Find where the given text appears and provide that cell's center as (x, y) coordinate. 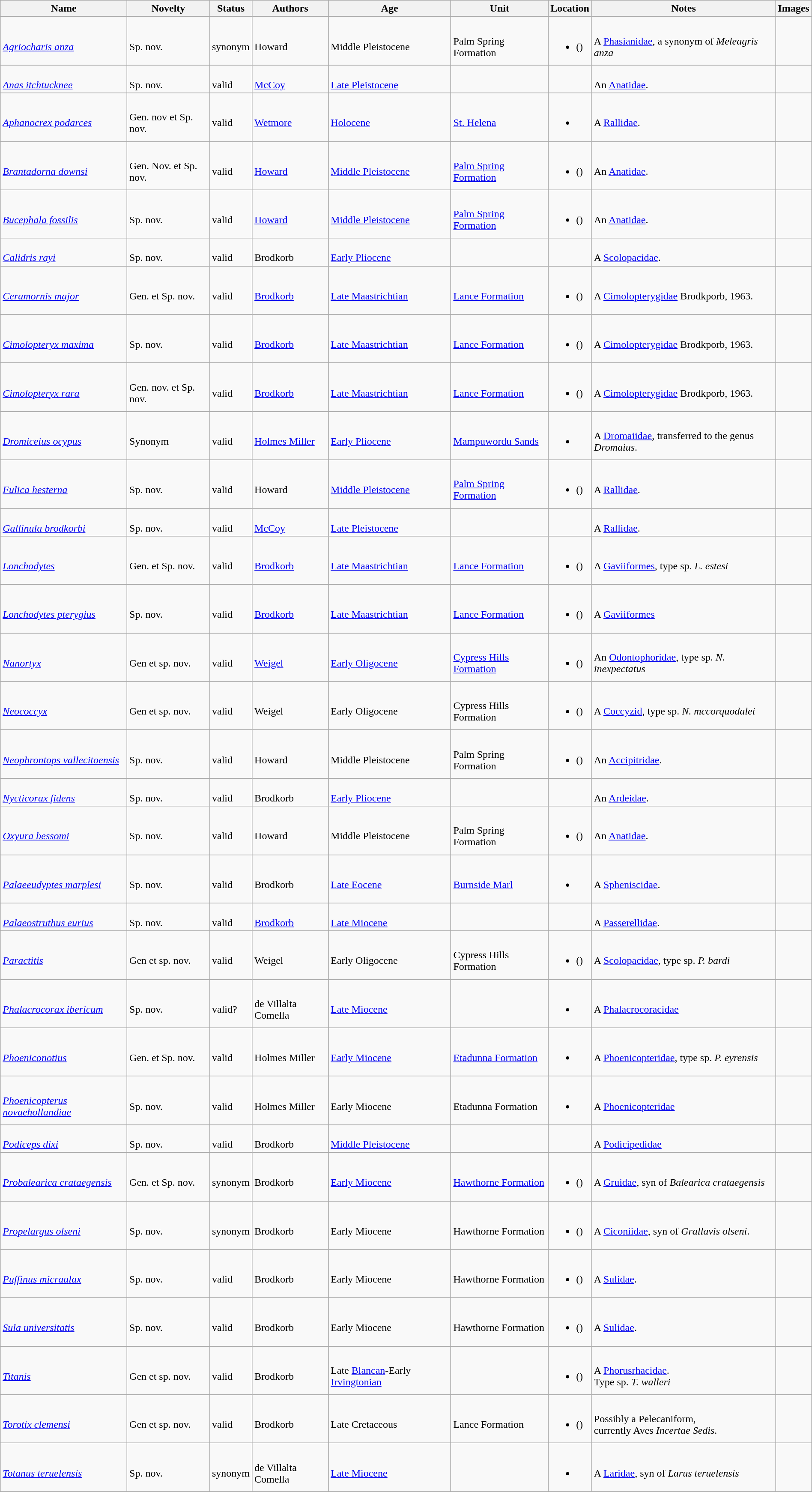
Oxyura bessomi (64, 830)
Gen. Nov. et Sp. nov. (169, 165)
A Scolopacidae. (684, 252)
A Gruidae, syn of Balearica crataegensis (684, 1176)
An Odontophoridae, type sp. N. inexpectatus (684, 657)
Gen. nov. et Sp. nov. (169, 387)
Titanis (64, 1371)
Late Blancan-Early Irvingtonian (390, 1371)
Ceramornis major (64, 290)
St. Helena (499, 117)
Neophrontops vallecitoensis (64, 754)
Totanus teruelensis (64, 1468)
A Phoenicopteridae (684, 1100)
Gen. nov et Sp. nov. (169, 117)
Dromiceius ocypus (64, 435)
A Dromaiidae, transferred to the genus Dromaius. (684, 435)
Podiceps dixi (64, 1139)
Cimolopteryx rara (64, 387)
Mampuwordu Sands (499, 435)
Location (570, 9)
Burnside Marl (499, 879)
Bucephala fossilis (64, 214)
Agriocharis anza (64, 41)
Possibly a Pelecaniform, currently Aves Incertae Sedis. (684, 1419)
Late Cretaceous (390, 1419)
Wetmore (290, 117)
Images (794, 9)
A Podicipedidae (684, 1139)
Brantadorna downsi (64, 165)
Late Eocene (390, 879)
A Ciconiidae, syn of Grallavis olseni. (684, 1225)
valid? (230, 1003)
A Phorusrhacidae. Type sp. T. walleri (684, 1371)
Age (390, 9)
A Phasianidae, a synonym of Meleagris anza (684, 41)
Calidris rayi (64, 252)
A Laridae, syn of Larus teruelensis (684, 1468)
Unit (499, 9)
Lonchodytes (64, 560)
Phoenicopterus novaehollandiae (64, 1100)
Puffinus micraulax (64, 1274)
Novelty (169, 9)
Authors (290, 9)
Phalacrocorax ibericum (64, 1003)
An Ardeidae. (684, 792)
Holocene (390, 117)
Cimolopteryx maxima (64, 338)
A Scolopacidae, type sp. P. bardi (684, 955)
Notes (684, 9)
A Spheniscidae. (684, 879)
A Phalacrocoracidae (684, 1003)
A Phoenicopteridae, type sp. P. eyrensis (684, 1052)
Torotix clemensi (64, 1419)
A Passerellidae. (684, 917)
Gallinula brodkorbi (64, 522)
Synonym (169, 435)
An Accipitridae. (684, 754)
Sula universitatis (64, 1322)
A Gaviiformes, type sp. L. estesi (684, 560)
A Gaviiformes (684, 609)
Probalearica crataegensis (64, 1176)
Paractitis (64, 955)
Anas itchtucknee (64, 79)
A Coccyzid, type sp. N. mccorquodalei (684, 706)
Name (64, 9)
Fulica hesterna (64, 484)
Palaeostruthus eurius (64, 917)
Phoeniconotius (64, 1052)
Status (230, 9)
Propelargus olseni (64, 1225)
Aphanocrex podarces (64, 117)
Palaeeudyptes marplesi (64, 879)
Nycticorax fidens (64, 792)
Lonchodytes pterygius (64, 609)
Nanortyx (64, 657)
Neococcyx (64, 706)
